Pinpoint the cell where the given text exists, returning its (x, y) midpoint coordinate. 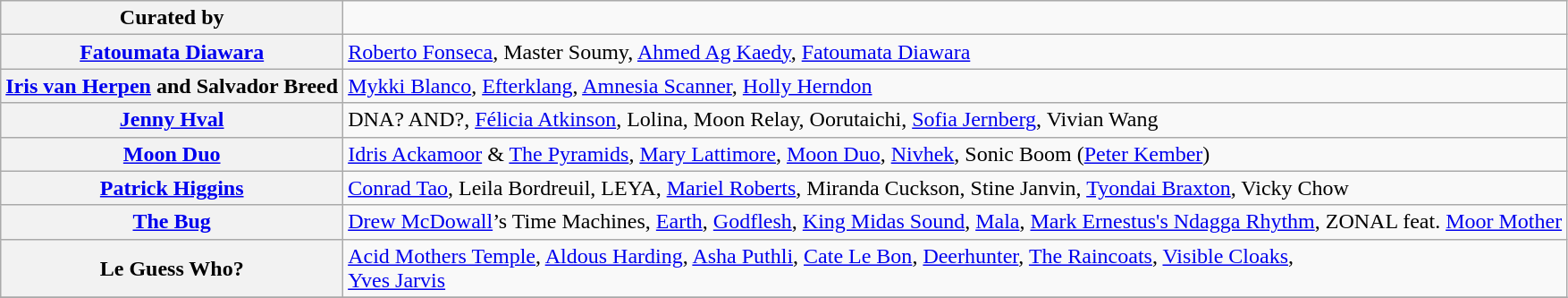
DNA? AND?, Félicia Atkinson, Lolina, Moon Relay, Oorutaichi, Sofia Jernberg, Vivian Wang (955, 120)
Le Guess Who? (172, 268)
Acid Mothers Temple, Aldous Harding, Asha Puthli, Cate Le Bon, Deerhunter, The Raincoats, Visible Cloaks,Yves Jarvis (955, 268)
Mykki Blanco, Efterklang, Amnesia Scanner, Holly Herndon (955, 86)
Curated by (172, 18)
Idris Ackamoor & The Pyramids, Mary Lattimore, Moon Duo, Nivhek, Sonic Boom (Peter Kember) (955, 154)
Patrick Higgins (172, 188)
Fatoumata Diawara (172, 52)
The Bug (172, 222)
Conrad Tao, Leila Bordreuil, LEYA, Mariel Roberts, Miranda Cuckson, Stine Janvin, Tyondai Braxton, Vicky Chow (955, 188)
Jenny Hval (172, 120)
Roberto Fonseca, Master Soumy, Ahmed Ag Kaedy, Fatoumata Diawara (955, 52)
Iris van Herpen and Salvador Breed (172, 86)
Drew McDowall’s Time Machines, Earth, Godflesh, King Midas Sound, Mala, Mark Ernestus's Ndagga Rhythm, ZONAL feat. Moor Mother (955, 222)
Moon Duo (172, 154)
